Provide the [x, y] coordinate of the cell's center where the given text is located.  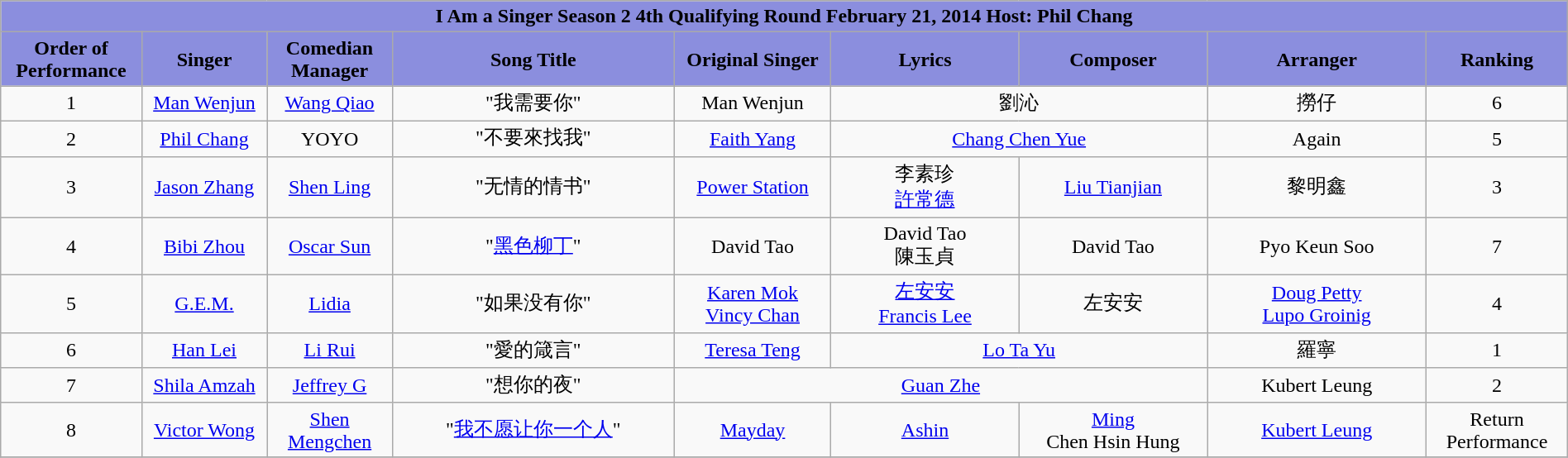
左安安 [1113, 304]
Pyo Keun Soo [1317, 246]
Ranking [1497, 60]
Jason Zhang [204, 187]
"黑色柳丁" [533, 246]
MingChen Hsin Hung [1113, 430]
"无情的情书" [533, 187]
G.E.M. [204, 304]
Arranger [1317, 60]
劉沁 [1019, 104]
Karen MokVincy Chan [753, 304]
Mayday [753, 430]
羅寧 [1317, 351]
"不要來找我" [533, 139]
左安安Francis Lee [925, 304]
"我不愿让你一个人" [533, 430]
Lo Ta Yu [1019, 351]
Teresa Teng [753, 351]
Lyrics [925, 60]
YOYO [330, 139]
Shen Ling [330, 187]
Composer [1113, 60]
Again [1317, 139]
Doug PettyLupo Groinig [1317, 304]
Chang Chen Yue [1019, 139]
Phil Chang [204, 139]
David Tao陳玉貞 [925, 246]
Singer [204, 60]
Guan Zhe [940, 385]
Wang Qiao [330, 104]
Oscar Sun [330, 246]
Ashin [925, 430]
Lidia [330, 304]
Comedian Manager [330, 60]
黎明鑫 [1317, 187]
Power Station [753, 187]
撈仔 [1317, 104]
Bibi Zhou [204, 246]
Original Singer [753, 60]
Shen Mengchen [330, 430]
Faith Yang [753, 139]
Return Performance [1497, 430]
Order of Performance [71, 60]
I Am a Singer Season 2 4th Qualifying Round February 21, 2014 Host: Phil Chang [784, 17]
Han Lei [204, 351]
Liu Tianjian [1113, 187]
"我需要你" [533, 104]
Li Rui [330, 351]
"如果没有你" [533, 304]
Victor Wong [204, 430]
Song Title [533, 60]
8 [71, 430]
李素珍許常德 [925, 187]
Jeffrey G [330, 385]
Shila Amzah [204, 385]
"想你的夜" [533, 385]
"愛的箴言" [533, 351]
